Find where the given text appears and provide that cell's center as (X, Y) coordinate. 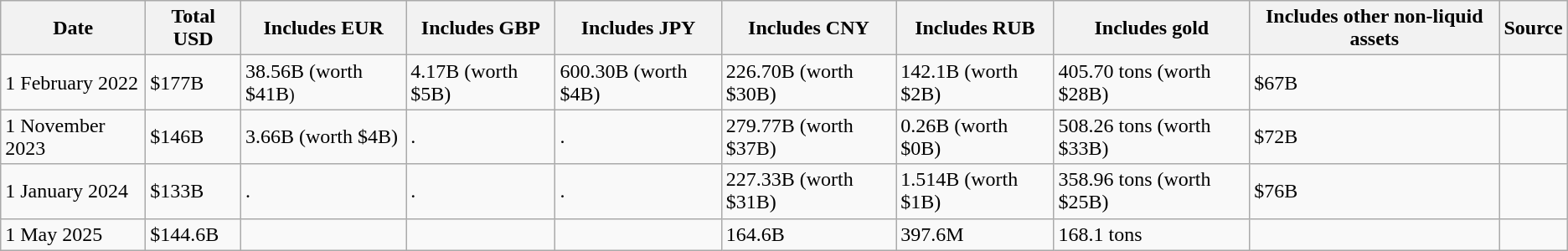
226.70B (worth $30B) (808, 82)
1 January 2024 (74, 191)
$144.6B (193, 234)
38.56B (worth $41B) (323, 82)
142.1B (worth $2B) (975, 82)
3.66B (worth $4B) (323, 137)
1 November 2023 (74, 137)
1 May 2025 (74, 234)
4.17B (worth $5B) (481, 82)
$67B (1375, 82)
Source (1533, 28)
Includes CNY (808, 28)
Includes other non-liquid assets (1375, 28)
$72B (1375, 137)
279.77B (worth $37B) (808, 137)
1 February 2022 (74, 82)
600.30B (worth $4B) (638, 82)
358.96 tons (worth $25B) (1152, 191)
$177B (193, 82)
Total USD (193, 28)
Includes JPY (638, 28)
Includes RUB (975, 28)
0.26B (worth $0B) (975, 137)
$133B (193, 191)
Includes gold (1152, 28)
405.70 tons (worth $28B) (1152, 82)
164.6B (808, 234)
Includes GBP (481, 28)
508.26 tons (worth $33B) (1152, 137)
Date (74, 28)
227.33B (worth $31B) (808, 191)
168.1 tons (1152, 234)
1.514B (worth $1B) (975, 191)
$76B (1375, 191)
$146B (193, 137)
397.6M (975, 234)
Includes EUR (323, 28)
